Detect which cell encompasses the target text, then output its (X, Y) center coordinate. 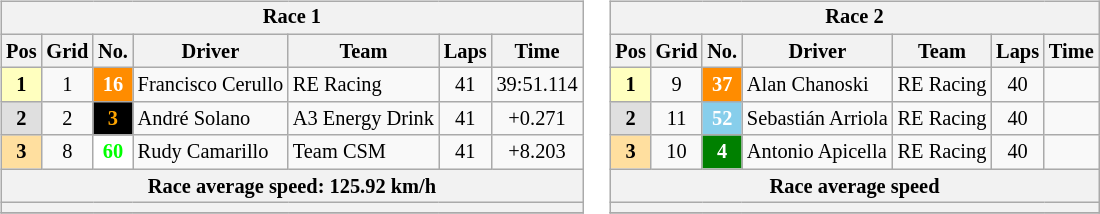
A3 Energy Drink (364, 119)
8 (67, 152)
39:51.114 (538, 85)
Race average speed (854, 186)
Race average speed: 125.92 km/h (292, 186)
Sebastián Arriola (818, 119)
Rudy Camarillo (210, 152)
16 (113, 85)
Race 1 (292, 18)
11 (677, 119)
52 (722, 119)
+0.271 (538, 119)
Francisco Cerullo (210, 85)
Race 2 (854, 18)
Team CSM (364, 152)
+8.203 (538, 152)
60 (113, 152)
Antonio Apicella (818, 152)
Alan Chanoski (818, 85)
10 (677, 152)
9 (677, 85)
37 (722, 85)
André Solano (210, 119)
4 (722, 152)
